Scan for the cell matching the given text and deliver its (X, Y) coordinate at center. 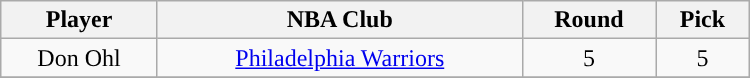
Philadelphia Warriors (340, 58)
Don Ohl (80, 58)
NBA Club (340, 20)
Pick (703, 20)
Player (80, 20)
Round (588, 20)
